Provide the [x, y] coordinate of the cell's center where the given text is located.  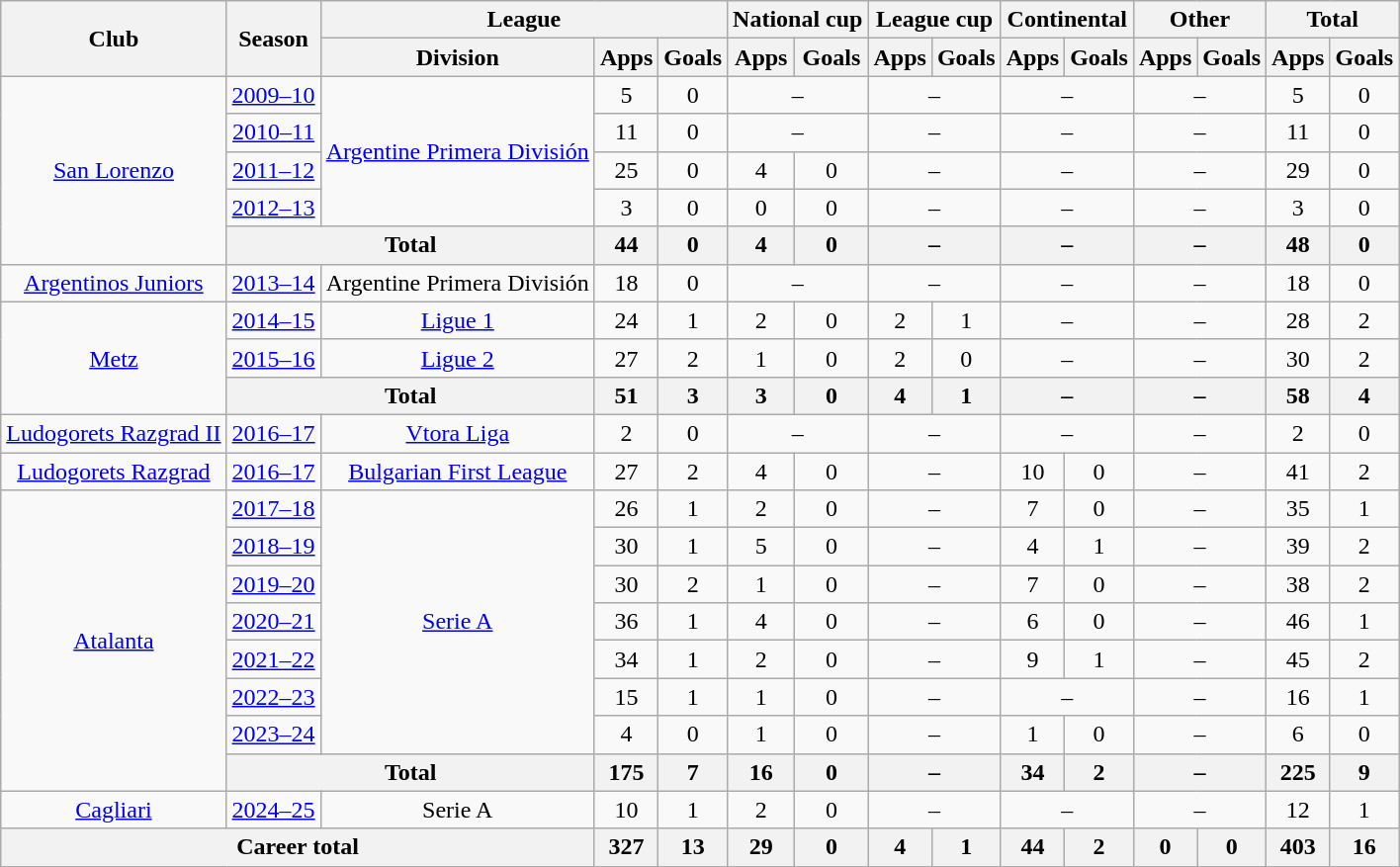
National cup [798, 20]
Division [457, 57]
28 [1298, 320]
Atalanta [114, 641]
Season [273, 39]
2023–24 [273, 735]
175 [626, 772]
2009–10 [273, 95]
12 [1298, 810]
2024–25 [273, 810]
Continental [1067, 20]
League [524, 20]
Ludogorets Razgrad [114, 472]
225 [1298, 772]
2012–13 [273, 208]
46 [1298, 622]
41 [1298, 472]
Metz [114, 358]
Ludogorets Razgrad II [114, 433]
51 [626, 395]
2017–18 [273, 509]
Vtora Liga [457, 433]
403 [1298, 847]
2021–22 [273, 659]
15 [626, 697]
24 [626, 320]
Ligue 1 [457, 320]
58 [1298, 395]
Other [1199, 20]
2011–12 [273, 170]
Cagliari [114, 810]
2015–16 [273, 358]
26 [626, 509]
25 [626, 170]
2010–11 [273, 132]
Bulgarian First League [457, 472]
36 [626, 622]
2018–19 [273, 547]
39 [1298, 547]
2014–15 [273, 320]
Argentinos Juniors [114, 283]
Club [114, 39]
48 [1298, 245]
Career total [299, 847]
San Lorenzo [114, 170]
2019–20 [273, 584]
2020–21 [273, 622]
45 [1298, 659]
2013–14 [273, 283]
35 [1298, 509]
League cup [934, 20]
327 [626, 847]
13 [693, 847]
2022–23 [273, 697]
38 [1298, 584]
Ligue 2 [457, 358]
